Return the (x, y) coordinate for the center point of the cell that contains the specified text.  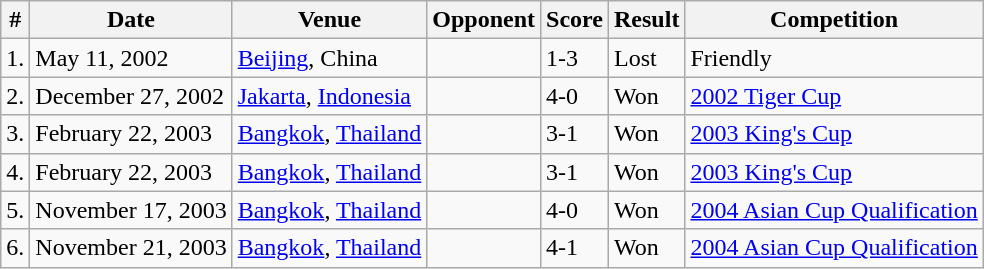
Jakarta, Indonesia (330, 96)
November 17, 2003 (131, 210)
Date (131, 20)
6. (16, 248)
2. (16, 96)
May 11, 2002 (131, 58)
Result (647, 20)
Competition (834, 20)
5. (16, 210)
2002 Tiger Cup (834, 96)
# (16, 20)
Venue (330, 20)
November 21, 2003 (131, 248)
Friendly (834, 58)
4-1 (575, 248)
Beijing, China (330, 58)
1. (16, 58)
December 27, 2002 (131, 96)
Score (575, 20)
1-3 (575, 58)
3. (16, 134)
Opponent (484, 20)
Lost (647, 58)
4. (16, 172)
